Pinpoint the cell where the given text exists, returning its [x, y] midpoint coordinate. 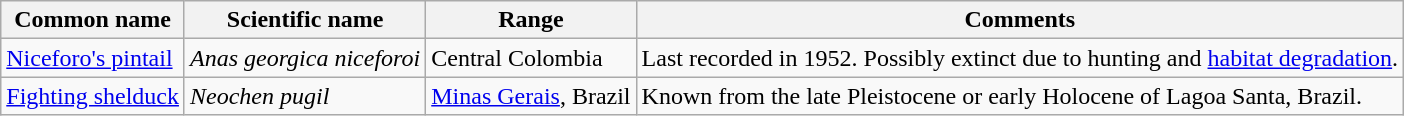
Fighting shelduck [93, 96]
Niceforo's pintail [93, 58]
Known from the late Pleistocene or early Holocene of Lagoa Santa, Brazil. [1020, 96]
Scientific name [304, 20]
Central Colombia [531, 58]
Neochen pugil [304, 96]
Comments [1020, 20]
Anas georgica niceforoi [304, 58]
Last recorded in 1952. Possibly extinct due to hunting and habitat degradation. [1020, 58]
Common name [93, 20]
Range [531, 20]
Minas Gerais, Brazil [531, 96]
